Search for the cell housing the specified text and yield its (x, y) center coordinate. 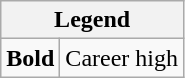
Legend (92, 20)
Bold (30, 58)
Career high (122, 58)
